From the cell containing the given text, extract its center point as [x, y] coordinate. 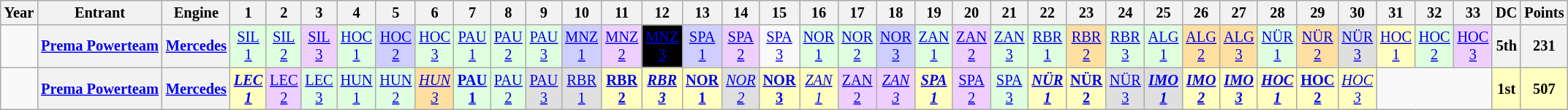
7 [472, 12]
27 [1239, 12]
24 [1126, 12]
LEC3 [319, 89]
23 [1086, 12]
31 [1396, 12]
Points [1544, 12]
MNZ2 [621, 46]
21 [1010, 12]
3 [319, 12]
26 [1201, 12]
4 [357, 12]
231 [1544, 46]
IMO1 [1164, 89]
9 [544, 12]
DC [1506, 12]
22 [1047, 12]
507 [1544, 89]
5th [1506, 46]
32 [1434, 12]
11 [621, 12]
1 [249, 12]
SIL2 [284, 46]
MNZ1 [582, 46]
ALG1 [1164, 46]
14 [741, 12]
2 [284, 12]
Year [19, 12]
SIL3 [319, 46]
20 [972, 12]
8 [509, 12]
12 [662, 12]
15 [779, 12]
IMO3 [1239, 89]
SIL1 [249, 46]
LEC1 [249, 89]
HUN1 [357, 89]
19 [934, 12]
MNZ3 [662, 46]
6 [434, 12]
HUN2 [395, 89]
10 [582, 12]
Engine [196, 12]
13 [702, 12]
IMO2 [1201, 89]
17 [857, 12]
LEC2 [284, 89]
1st [1506, 89]
HUN3 [434, 89]
28 [1277, 12]
ALG3 [1239, 46]
29 [1317, 12]
16 [819, 12]
5 [395, 12]
33 [1474, 12]
Entrant [99, 12]
18 [896, 12]
25 [1164, 12]
ALG2 [1201, 46]
30 [1357, 12]
